Search for the cell housing the specified text and yield its (x, y) center coordinate. 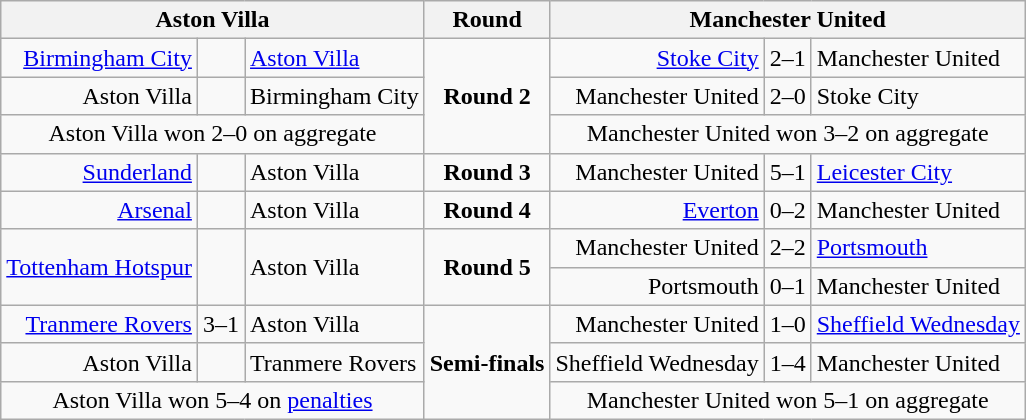
Semi-finals (487, 362)
0–1 (788, 286)
Sunderland (100, 172)
1–0 (788, 324)
Round 4 (487, 210)
3–1 (220, 324)
5–1 (788, 172)
Round (487, 20)
Leicester City (918, 172)
Round 5 (487, 267)
2–2 (788, 248)
Manchester United won 5–1 on aggregate (788, 400)
Arsenal (100, 210)
Round 2 (487, 96)
Aston Villa won 5–4 on penalties (212, 400)
Tottenham Hotspur (100, 267)
0–2 (788, 210)
1–4 (788, 362)
Everton (657, 210)
Manchester United won 3–2 on aggregate (788, 134)
2–1 (788, 58)
Aston Villa won 2–0 on aggregate (212, 134)
Round 3 (487, 172)
2–0 (788, 96)
